Capture the cell that displays the provided text and extract its (x, y) central coordinate. 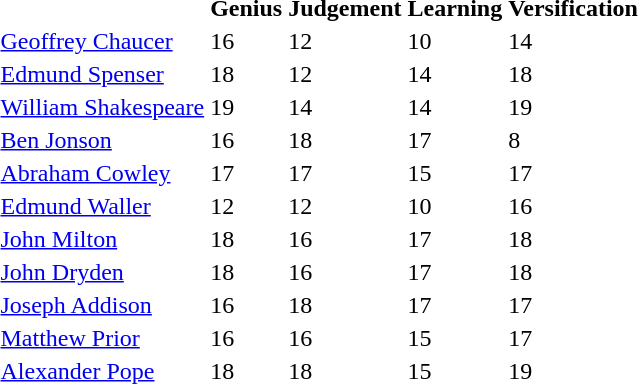
19 (246, 107)
